Pinpoint the cell where the given text exists, returning its [x, y] midpoint coordinate. 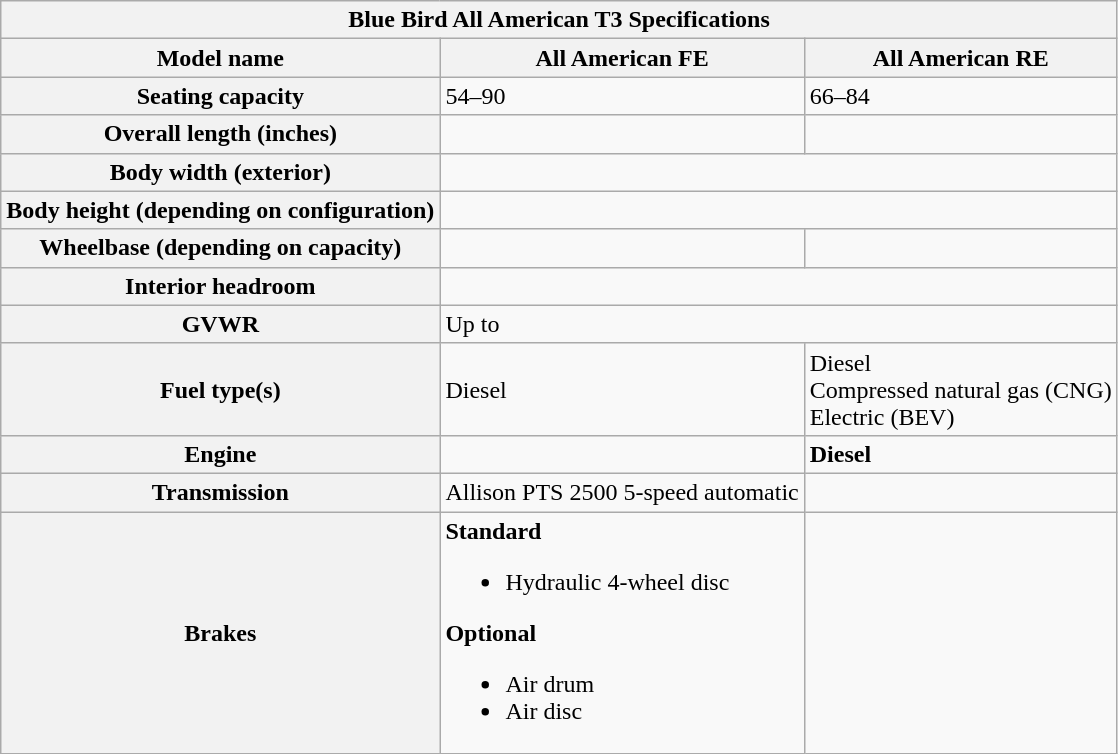
Brakes [220, 633]
Wheelbase (depending on capacity) [220, 248]
Blue Bird All American T3 Specifications [560, 20]
DieselCompressed natural gas (CNG)Electric (BEV) [960, 389]
Body height (depending on configuration) [220, 210]
StandardHydraulic 4-wheel discOptionalAir drumAir disc [622, 633]
Engine [220, 454]
Fuel type(s) [220, 389]
Allison PTS 2500 5-speed automatic [622, 492]
All American FE [622, 58]
Body width (exterior) [220, 172]
All American RE [960, 58]
66–84 [960, 96]
Model name [220, 58]
Up to [778, 324]
GVWR [220, 324]
Seating capacity [220, 96]
Overall length (inches) [220, 134]
Transmission [220, 492]
Interior headroom [220, 286]
54–90 [622, 96]
